Scan for the cell matching the given text and deliver its (x, y) coordinate at center. 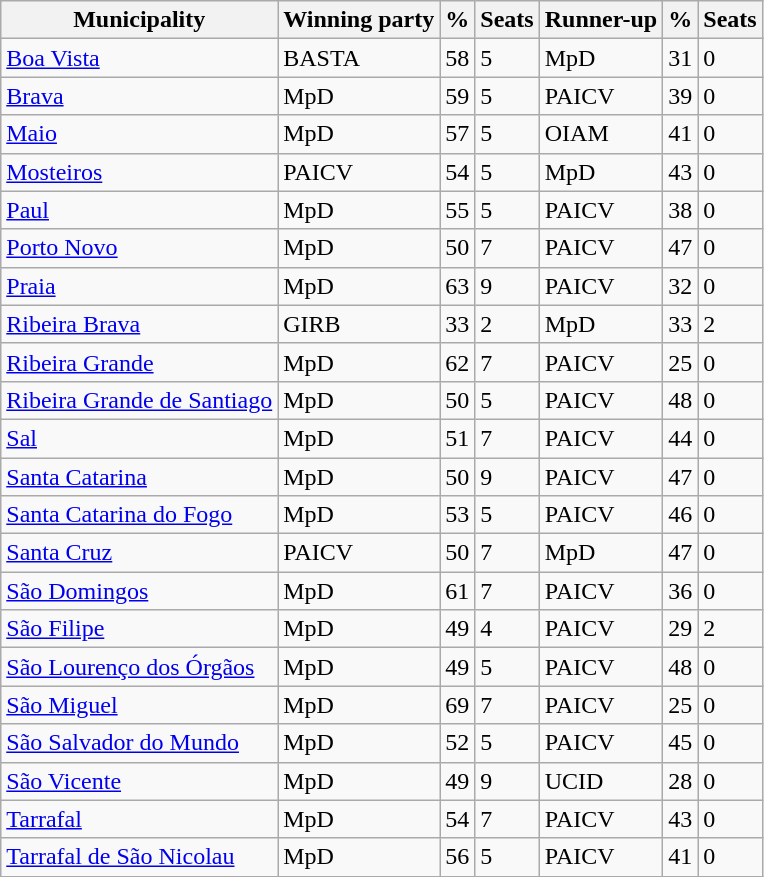
32 (680, 286)
4 (507, 629)
36 (680, 591)
São Lourenço dos Órgãos (140, 667)
São Salvador do Mundo (140, 743)
Santa Catarina do Fogo (140, 515)
62 (458, 362)
Brava (140, 96)
57 (458, 134)
51 (458, 438)
São Filipe (140, 629)
53 (458, 515)
58 (458, 58)
39 (680, 96)
Paul (140, 210)
Sal (140, 438)
UCID (601, 781)
52 (458, 743)
Ribeira Grande (140, 362)
Boa Vista (140, 58)
28 (680, 781)
38 (680, 210)
Winning party (359, 20)
Ribeira Brava (140, 324)
Santa Cruz (140, 553)
Maio (140, 134)
69 (458, 705)
61 (458, 591)
Tarrafal (140, 819)
31 (680, 58)
29 (680, 629)
44 (680, 438)
São Miguel (140, 705)
GIRB (359, 324)
BASTA (359, 58)
Ribeira Grande de Santiago (140, 400)
São Vicente (140, 781)
OIAM (601, 134)
Runner-up (601, 20)
59 (458, 96)
Mosteiros (140, 172)
Porto Novo (140, 248)
45 (680, 743)
Santa Catarina (140, 477)
63 (458, 286)
Tarrafal de São Nicolau (140, 857)
Praia (140, 286)
Municipality (140, 20)
46 (680, 515)
São Domingos (140, 591)
56 (458, 857)
55 (458, 210)
